Pinpoint the cell where the given text exists, returning its [x, y] midpoint coordinate. 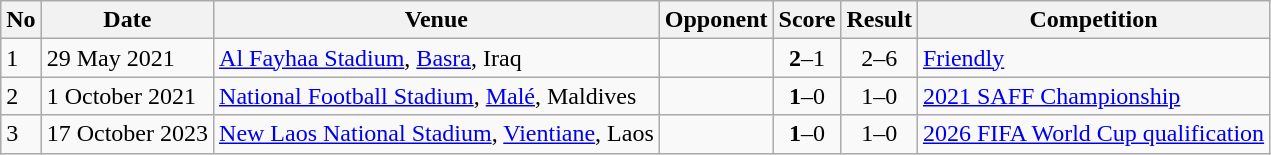
Score [807, 20]
1 October 2021 [127, 96]
2 [21, 96]
2026 FIFA World Cup qualification [1093, 134]
29 May 2021 [127, 58]
Al Fayhaa Stadium, Basra, Iraq [437, 58]
National Football Stadium, Malé, Maldives [437, 96]
Opponent [716, 20]
Competition [1093, 20]
No [21, 20]
Venue [437, 20]
2021 SAFF Championship [1093, 96]
1 [21, 58]
2–1 [807, 58]
New Laos National Stadium, Vientiane, Laos [437, 134]
3 [21, 134]
17 October 2023 [127, 134]
Date [127, 20]
Friendly [1093, 58]
Result [879, 20]
2–6 [879, 58]
